Pinpoint the cell where the given text exists, returning its [X, Y] midpoint coordinate. 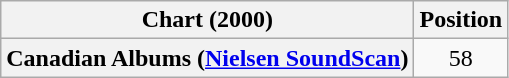
Canadian Albums (Nielsen SoundScan) [208, 58]
58 [461, 58]
Position [461, 20]
Chart (2000) [208, 20]
